Find where the given text appears and provide that cell's center as (x, y) coordinate. 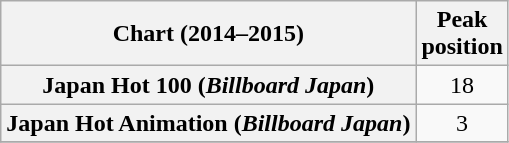
Peakposition (462, 34)
Japan Hot 100 (Billboard Japan) (208, 85)
Chart (2014–2015) (208, 34)
18 (462, 85)
3 (462, 123)
Japan Hot Animation (Billboard Japan) (208, 123)
